Search for the cell housing the specified text and yield its [X, Y] center coordinate. 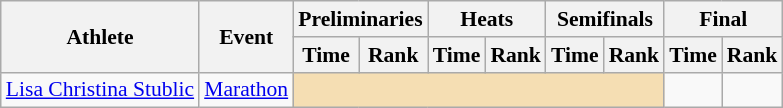
Marathon [246, 90]
Event [246, 36]
Athlete [100, 36]
Semifinals [605, 19]
Final [723, 19]
Lisa Christina Stublic [100, 90]
Heats [487, 19]
Preliminaries [360, 19]
